Locate the cell with the specified text and output its [X, Y] center coordinate. 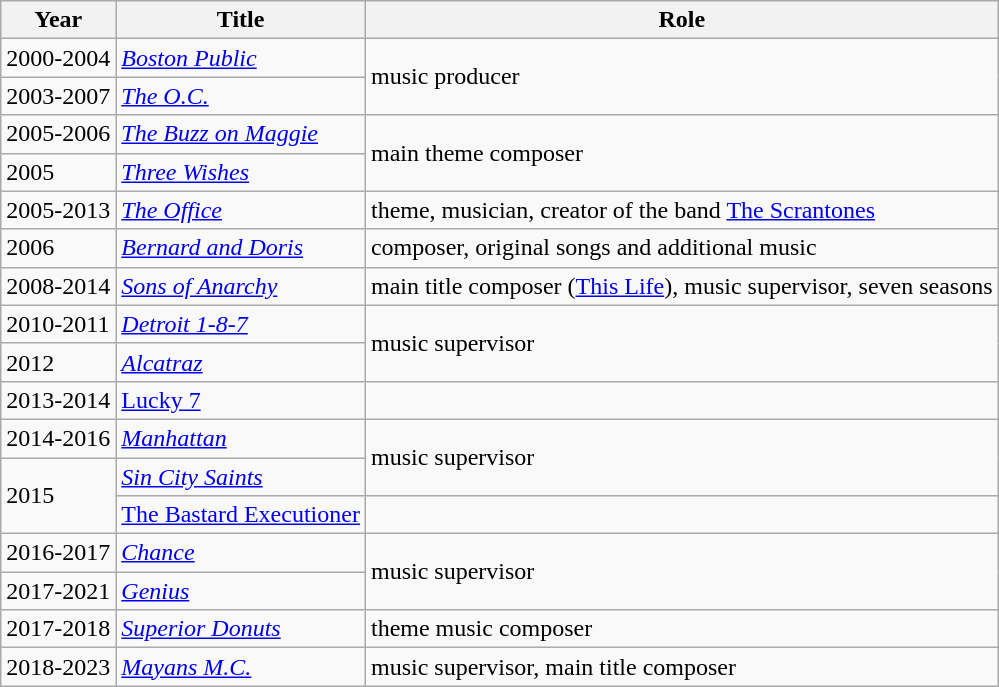
Sons of Anarchy [241, 286]
Alcatraz [241, 362]
The O.C. [241, 96]
2018-2023 [58, 667]
Role [682, 20]
music supervisor, main title composer [682, 667]
composer, original songs and additional music [682, 248]
Title [241, 20]
The Bastard Executioner [241, 515]
main theme composer [682, 153]
Sin City Saints [241, 477]
2005-2013 [58, 210]
2017-2018 [58, 629]
2014-2016 [58, 438]
2005-2006 [58, 134]
2006 [58, 248]
music producer [682, 77]
theme, musician, creator of the band The Scrantones [682, 210]
Superior Donuts [241, 629]
2017-2021 [58, 591]
Three Wishes [241, 172]
Genius [241, 591]
Chance [241, 553]
2010-2011 [58, 324]
2008-2014 [58, 286]
Detroit 1-8-7 [241, 324]
main title composer (This Life), music supervisor, seven seasons [682, 286]
2013-2014 [58, 400]
2012 [58, 362]
The Buzz on Maggie [241, 134]
2005 [58, 172]
Manhattan [241, 438]
theme music composer [682, 629]
Lucky 7 [241, 400]
Boston Public [241, 58]
2003-2007 [58, 96]
The Office [241, 210]
Bernard and Doris [241, 248]
2000-2004 [58, 58]
Mayans M.C. [241, 667]
Year [58, 20]
2015 [58, 496]
2016-2017 [58, 553]
